For the text-containing cell, return its midpoint in [x, y] coordinate format. 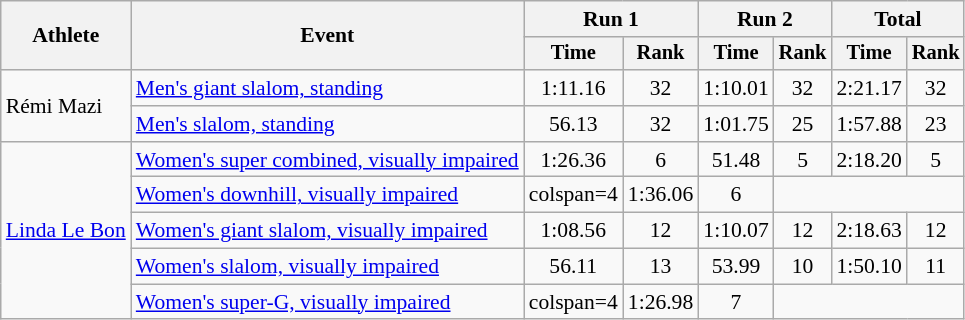
Linda Le Bon [66, 231]
56.11 [574, 267]
1:11.16 [574, 88]
2:21.17 [868, 88]
Women's super-G, visually impaired [328, 302]
Run 1 [612, 19]
Rémi Mazi [66, 106]
1:50.10 [868, 267]
1:10.01 [736, 88]
1:08.56 [574, 231]
25 [803, 124]
Men's giant slalom, standing [328, 88]
11 [936, 267]
10 [803, 267]
53.99 [736, 267]
1:10.07 [736, 231]
Women's downhill, visually impaired [328, 195]
1:57.88 [868, 124]
7 [736, 302]
Women's slalom, visually impaired [328, 267]
Event [328, 36]
1:01.75 [736, 124]
Women's giant slalom, visually impaired [328, 231]
Men's slalom, standing [328, 124]
Women's super combined, visually impaired [328, 160]
23 [936, 124]
51.48 [736, 160]
Athlete [66, 36]
1:26.36 [574, 160]
1:26.98 [660, 302]
56.13 [574, 124]
Run 2 [764, 19]
Total [898, 19]
2:18.63 [868, 231]
1:36.06 [660, 195]
2:18.20 [868, 160]
13 [660, 267]
